Search for the cell housing the specified text and yield its (x, y) center coordinate. 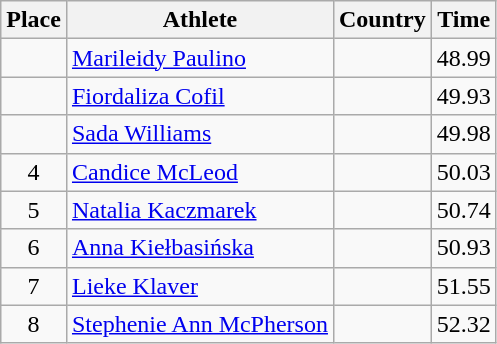
Place (34, 20)
49.93 (464, 96)
Lieke Klaver (200, 286)
Sada Williams (200, 134)
51.55 (464, 286)
8 (34, 324)
Natalia Kaczmarek (200, 210)
5 (34, 210)
Stephenie Ann McPherson (200, 324)
Time (464, 20)
52.32 (464, 324)
6 (34, 248)
48.99 (464, 58)
Anna Kiełbasińska (200, 248)
Fiordaliza Cofil (200, 96)
Marileidy Paulino (200, 58)
Country (382, 20)
Athlete (200, 20)
50.03 (464, 172)
49.98 (464, 134)
50.93 (464, 248)
50.74 (464, 210)
4 (34, 172)
Candice McLeod (200, 172)
7 (34, 286)
